For the text-containing cell, return its midpoint in (X, Y) coordinate format. 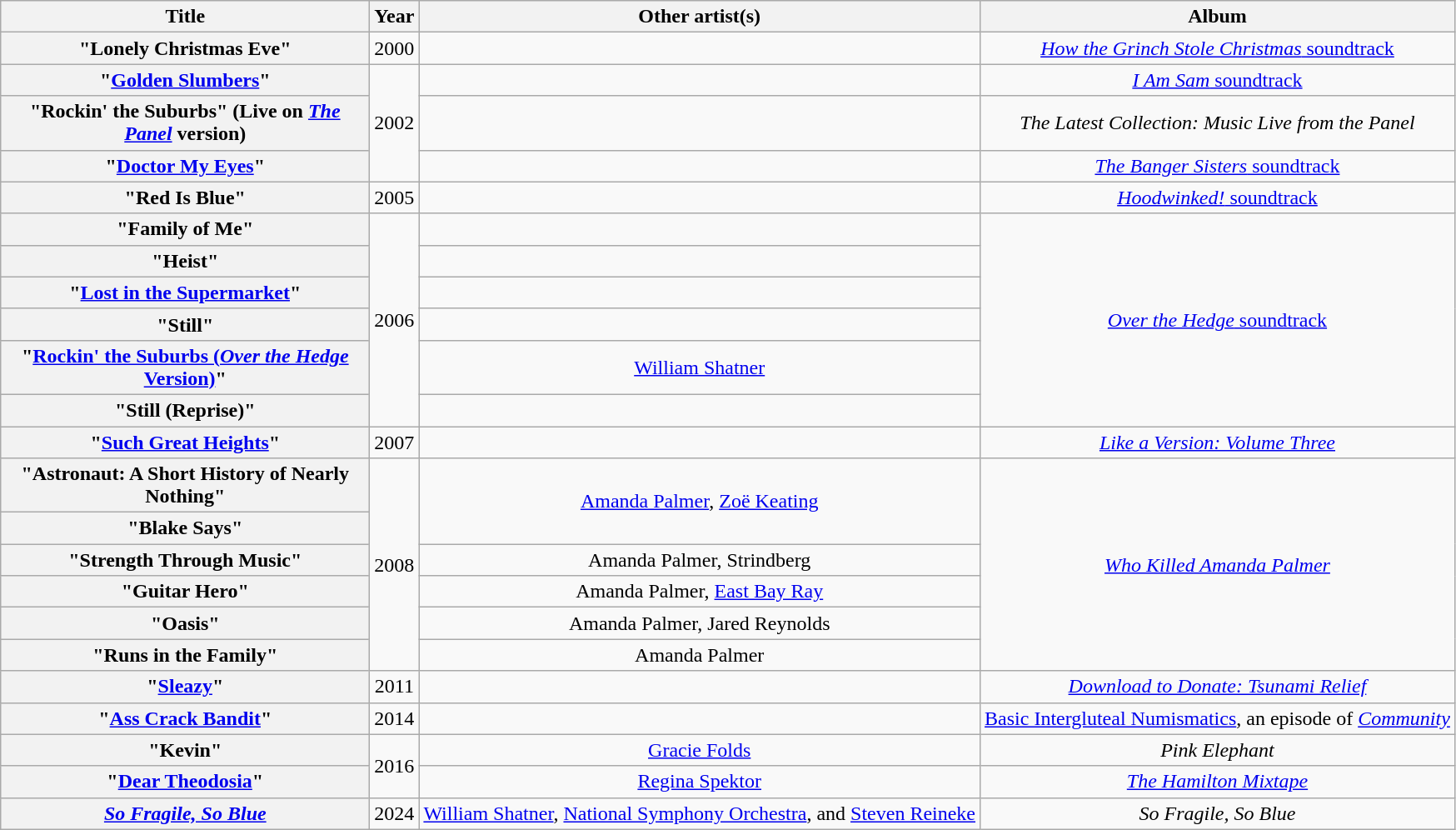
"Guitar Hero" (185, 592)
2006 (395, 320)
How the Grinch Stole Christmas soundtrack (1218, 48)
The Hamilton Mixtape (1218, 782)
Gracie Folds (700, 750)
"Family of Me" (185, 229)
Amanda Palmer, East Bay Ray (700, 592)
2008 (395, 565)
"Red Is Blue" (185, 197)
Amanda Palmer, Jared Reynolds (700, 623)
"Blake Says" (185, 528)
The Banger Sisters soundtrack (1218, 166)
Other artist(s) (700, 17)
2007 (395, 442)
2024 (395, 813)
"Such Great Heights" (185, 442)
I Am Sam soundtrack (1218, 80)
2005 (395, 197)
"Kevin" (185, 750)
William Shatner, National Symphony Orchestra, and Steven Reineke (700, 813)
"Runs in the Family" (185, 655)
Basic Intergluteal Numismatics, an episode of Community (1218, 718)
"Sleazy" (185, 687)
Year (395, 17)
Like a Version: Volume Three (1218, 442)
Hoodwinked! soundtrack (1218, 197)
"Ass Crack Bandit" (185, 718)
"Golden Slumbers" (185, 80)
Amanda Palmer, Strindberg (700, 560)
Who Killed Amanda Palmer (1218, 565)
Pink Elephant (1218, 750)
"Astronaut: A Short History of Nearly Nothing" (185, 485)
Album (1218, 17)
"Still" (185, 324)
Regina Spektor (700, 782)
Amanda Palmer (700, 655)
Amanda Palmer, Zoë Keating (700, 502)
"Lonely Christmas Eve" (185, 48)
"Dear Theodosia" (185, 782)
2000 (395, 48)
2016 (395, 766)
Over the Hedge soundtrack (1218, 320)
"Doctor My Eyes" (185, 166)
2014 (395, 718)
William Shatner (700, 367)
"Heist" (185, 261)
"Still (Reprise)" (185, 410)
"Lost in the Supermarket" (185, 292)
The Latest Collection: Music Live from the Panel (1218, 123)
"Rockin' the Suburbs" (Live on The Panel version) (185, 123)
2002 (395, 123)
"Strength Through Music" (185, 560)
Download to Donate: Tsunami Relief (1218, 687)
"Rockin' the Suburbs (Over the Hedge Version)" (185, 367)
Title (185, 17)
"Oasis" (185, 623)
2011 (395, 687)
